Identify which cell holds the provided text, then report its (X, Y) central coordinate. 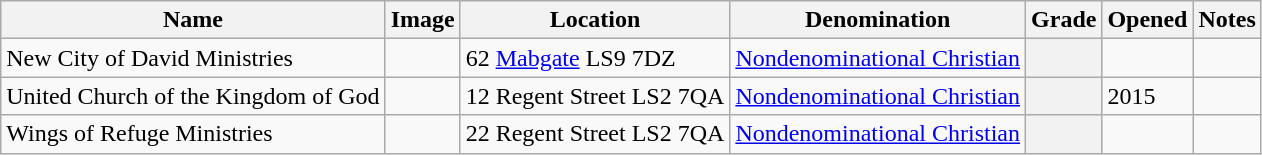
2015 (1148, 96)
12 Regent Street LS2 7QA (595, 96)
Grade (1064, 20)
Location (595, 20)
Opened (1148, 20)
New City of David Ministries (193, 58)
Name (193, 20)
Notes (1227, 20)
62 Mabgate LS9 7DZ (595, 58)
Denomination (878, 20)
Wings of Refuge Ministries (193, 134)
22 Regent Street LS2 7QA (595, 134)
United Church of the Kingdom of God (193, 96)
Image (422, 20)
